Pinpoint the cell where the given text exists, returning its [X, Y] midpoint coordinate. 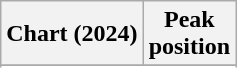
Chart (2024) [72, 34]
Peakposition [189, 34]
